Locate the cell with the specified text and output its (X, Y) center coordinate. 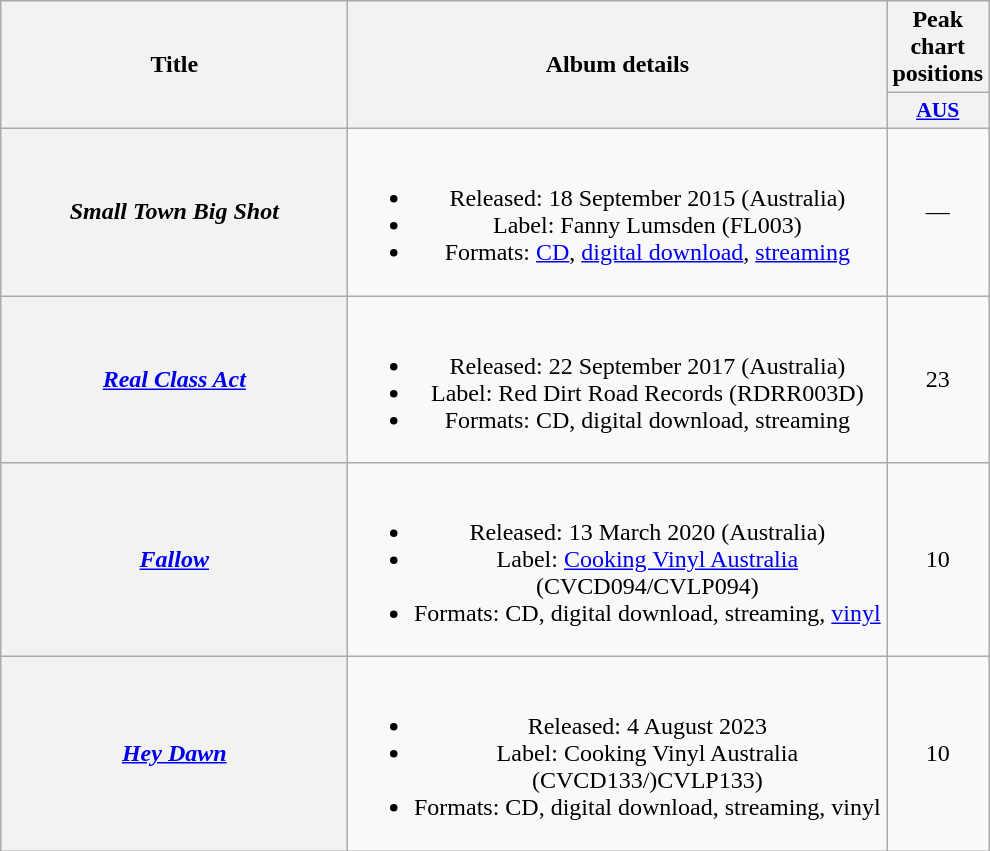
Released: 4 August 2023Label: Cooking Vinyl Australia (CVCD133/)CVLP133)Formats: CD, digital download, streaming, vinyl (618, 754)
Peak chart positions (938, 47)
Released: 18 September 2015 (Australia)Label: Fanny Lumsden (FL003)Formats: CD, digital download, streaming (618, 212)
Album details (618, 65)
Hey Dawn (174, 754)
Small Town Big Shot (174, 212)
Fallow (174, 560)
Real Class Act (174, 380)
AUS (938, 111)
— (938, 212)
Title (174, 65)
Released: 22 September 2017 (Australia)Label: Red Dirt Road Records (RDRR003D)Formats: CD, digital download, streaming (618, 380)
23 (938, 380)
Released: 13 March 2020 (Australia)Label: Cooking Vinyl Australia (CVCD094/CVLP094)Formats: CD, digital download, streaming, vinyl (618, 560)
